Return the [X, Y] coordinate for the center point of the cell that contains the specified text.  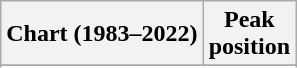
Peakposition [249, 34]
Chart (1983–2022) [102, 34]
